Extract the (X, Y) coordinate from the center of the cell holding the provided text.  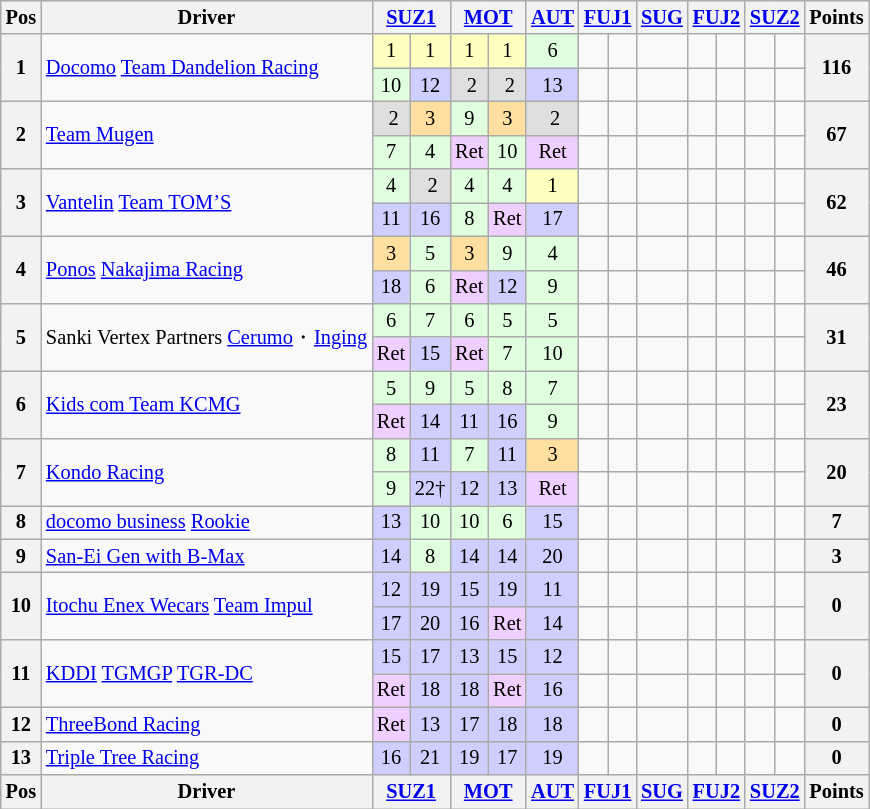
Kids com Team KCMG (206, 404)
31 (837, 336)
67 (837, 134)
22† (430, 489)
Vantelin Team TOM’S (206, 202)
46 (837, 270)
San-Ei Gen with B-Max (206, 556)
62 (837, 202)
23 (837, 404)
Triple Tree Racing (206, 758)
Kondo Racing (206, 472)
Itochu Enex Wecars Team Impul (206, 606)
Sanki Vertex Partners Cerumo・Inging (206, 336)
docomo business Rookie (206, 522)
21 (430, 758)
116 (837, 68)
Team Mugen (206, 134)
Docomo Team Dandelion Racing (206, 68)
Ponos Nakajima Racing (206, 270)
ThreeBond Racing (206, 724)
KDDI TGMGP TGR-DC (206, 674)
